Scan for the cell matching the given text and deliver its (X, Y) coordinate at center. 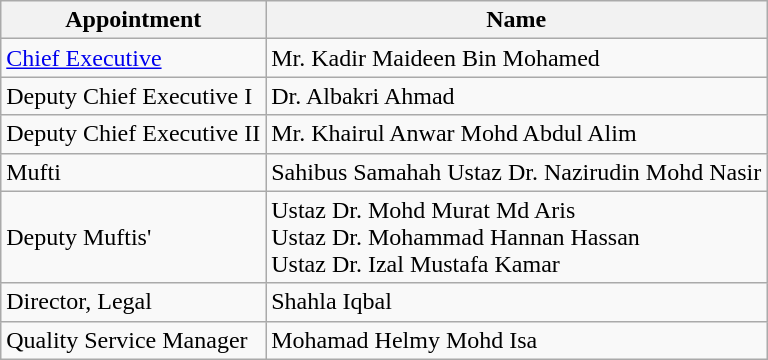
Name (516, 20)
Shahla Iqbal (516, 302)
Mr. Kadir Maideen Bin Mohamed (516, 58)
Sahibus Samahah Ustaz Dr. Nazirudin Mohd Nasir (516, 172)
Director, Legal (134, 302)
Appointment (134, 20)
Mufti (134, 172)
Mohamad Helmy Mohd Isa (516, 340)
Deputy Muftis' (134, 237)
Deputy Chief Executive II (134, 134)
Ustaz Dr. Mohd Murat Md Aris Ustaz Dr. Mohammad Hannan Hassan Ustaz Dr. Izal Mustafa Kamar (516, 237)
Quality Service Manager (134, 340)
Deputy Chief Executive I (134, 96)
Chief Executive (134, 58)
Dr. Albakri Ahmad (516, 96)
Mr. Khairul Anwar Mohd Abdul Alim (516, 134)
